For the text-containing cell, return its midpoint in [x, y] coordinate format. 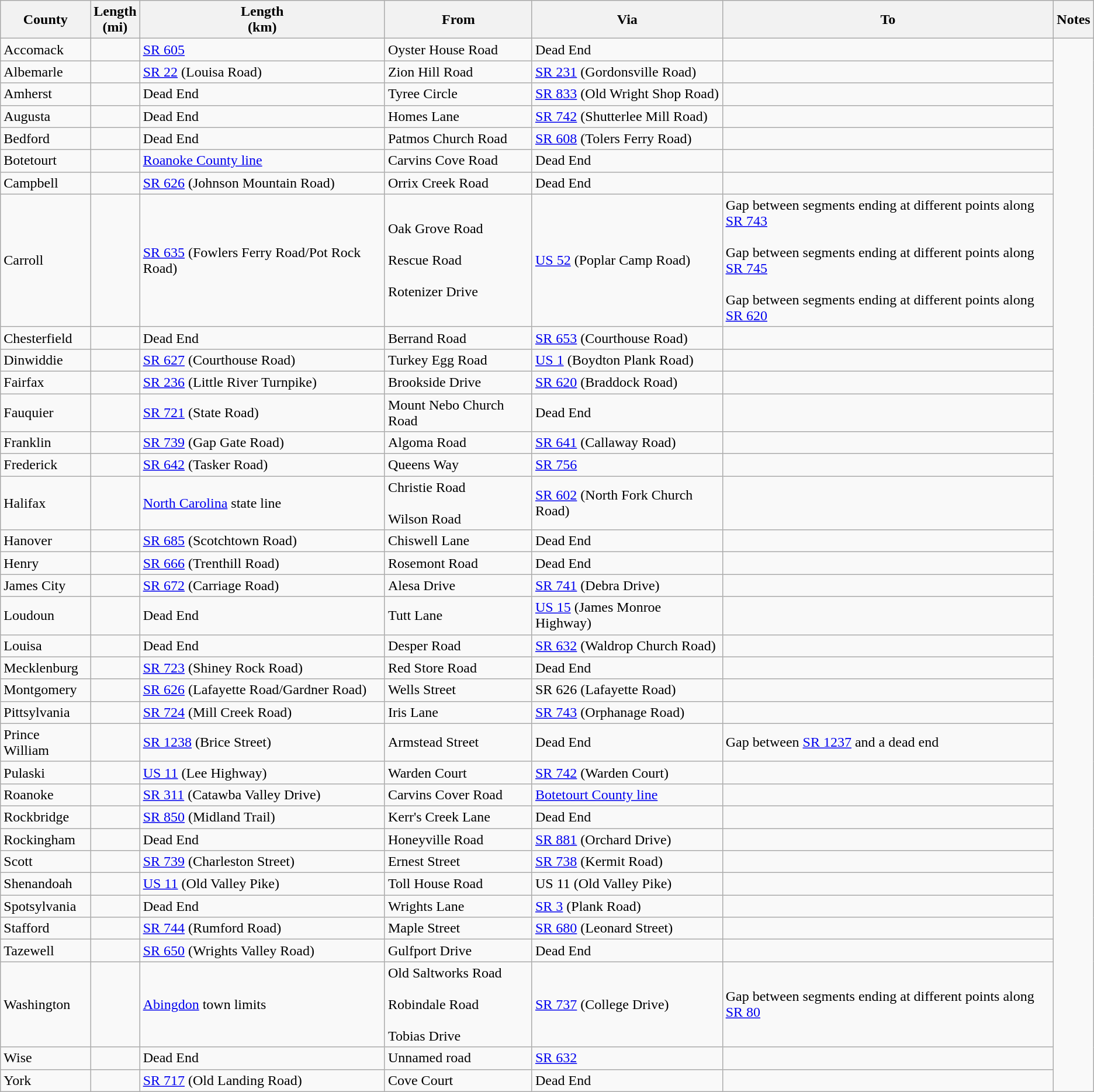
Rockingham [46, 840]
Henry [46, 563]
Rockbridge [46, 817]
Oyster House Road [458, 50]
Zion Hill Road [458, 72]
Old Saltworks RoadRobindale RoadTobias Drive [458, 1004]
SR 738 (Kermit Road) [627, 862]
Campbell [46, 183]
Dinwiddie [46, 360]
SR 311 (Catawba Valley Drive) [262, 795]
Honeyville Road [458, 840]
Botetourt [46, 161]
Wrights Lane [458, 906]
SR 724 (Mill Creek Road) [262, 712]
Shenandoah [46, 884]
Wells Street [458, 690]
SR 620 (Braddock Road) [627, 382]
Length(mi) [115, 20]
SR 632 (Waldrop Church Road) [627, 646]
SR 627 (Courthouse Road) [262, 360]
SR 650 (Wrights Valley Road) [262, 951]
Bedford [46, 138]
SR 685 (Scotchtown Road) [262, 541]
Tazewell [46, 951]
SR 742 (Warden Court) [627, 772]
Mount Nebo Church Road [458, 412]
Berrand Road [458, 338]
Fauquier [46, 412]
Pulaski [46, 772]
Abingdon town limits [262, 1004]
North Carolina state line [262, 503]
SR 739 (Gap Gate Road) [262, 443]
Turkey Egg Road [458, 360]
Iris Lane [458, 712]
Spotsylvania [46, 906]
Algoma Road [458, 443]
Frederick [46, 465]
Amherst [46, 94]
SR 626 (Johnson Mountain Road) [262, 183]
Desper Road [458, 646]
Maple Street [458, 928]
Albemarle [46, 72]
From [458, 20]
SR 741 (Debra Drive) [627, 585]
Washington [46, 1004]
SR 605 [262, 50]
County [46, 20]
SR 602 (North Fork Church Road) [627, 503]
SR 723 (Shiney Rock Road) [262, 668]
Gulfport Drive [458, 951]
SR 3 (Plank Road) [627, 906]
Roanoke County line [262, 161]
Carvins Cove Road [458, 161]
Rosemont Road [458, 563]
Montgomery [46, 690]
Halifax [46, 503]
SR 737 (College Drive) [627, 1004]
Prince William [46, 742]
SR 739 (Charleston Street) [262, 862]
Tutt Lane [458, 616]
SR 608 (Tolers Ferry Road) [627, 138]
US 11 (Lee Highway) [262, 772]
SR 635 (Fowlers Ferry Road/Pot Rock Road) [262, 261]
SR 653 (Courthouse Road) [627, 338]
Orrix Creek Road [458, 183]
Mecklenburg [46, 668]
Unnamed road [458, 1058]
Louisa [46, 646]
Franklin [46, 443]
SR 22 (Louisa Road) [262, 72]
Hanover [46, 541]
SR 236 (Little River Turnpike) [262, 382]
Stafford [46, 928]
Queens Way [458, 465]
Loudoun [46, 616]
SR 743 (Orphanage Road) [627, 712]
SR 850 (Midland Trail) [262, 817]
SR 744 (Rumford Road) [262, 928]
SR 717 (Old Landing Road) [262, 1080]
SR 641 (Callaway Road) [627, 443]
US 1 (Boydton Plank Road) [627, 360]
To [888, 20]
Carvins Cover Road [458, 795]
Warden Court [458, 772]
Brookside Drive [458, 382]
Alesa Drive [458, 585]
Length(km) [262, 20]
US 15 (James Monroe Highway) [627, 616]
Botetourt County line [627, 795]
Via [627, 20]
Ernest Street [458, 862]
SR 680 (Leonard Street) [627, 928]
Tyree Circle [458, 94]
SR 642 (Tasker Road) [262, 465]
Pittsylvania [46, 712]
Fairfax [46, 382]
SR 756 [627, 465]
Notes [1074, 20]
Kerr's Creek Lane [458, 817]
Chiswell Lane [458, 541]
SR 742 (Shutterlee Mill Road) [627, 116]
SR 881 (Orchard Drive) [627, 840]
Armstead Street [458, 742]
James City [46, 585]
SR 666 (Trenthill Road) [262, 563]
SR 833 (Old Wright Shop Road) [627, 94]
Red Store Road [458, 668]
Toll House Road [458, 884]
SR 632 [627, 1058]
Carroll [46, 261]
Augusta [46, 116]
Patmos Church Road [458, 138]
SR 626 (Lafayette Road/Gardner Road) [262, 690]
Wise [46, 1058]
SR 231 (Gordonsville Road) [627, 72]
Homes Lane [458, 116]
Gap between SR 1237 and a dead end [888, 742]
Cove Court [458, 1080]
SR 626 (Lafayette Road) [627, 690]
Christie RoadWilson Road [458, 503]
Scott [46, 862]
Oak Grove RoadRescue RoadRotenizer Drive [458, 261]
SR 672 (Carriage Road) [262, 585]
SR 1238 (Brice Street) [262, 742]
Gap between segments ending at different points along SR 80 [888, 1004]
Roanoke [46, 795]
Accomack [46, 50]
York [46, 1080]
US 52 (Poplar Camp Road) [627, 261]
Chesterfield [46, 338]
SR 721 (State Road) [262, 412]
